Return [x, y] of the center of cell containing provided text 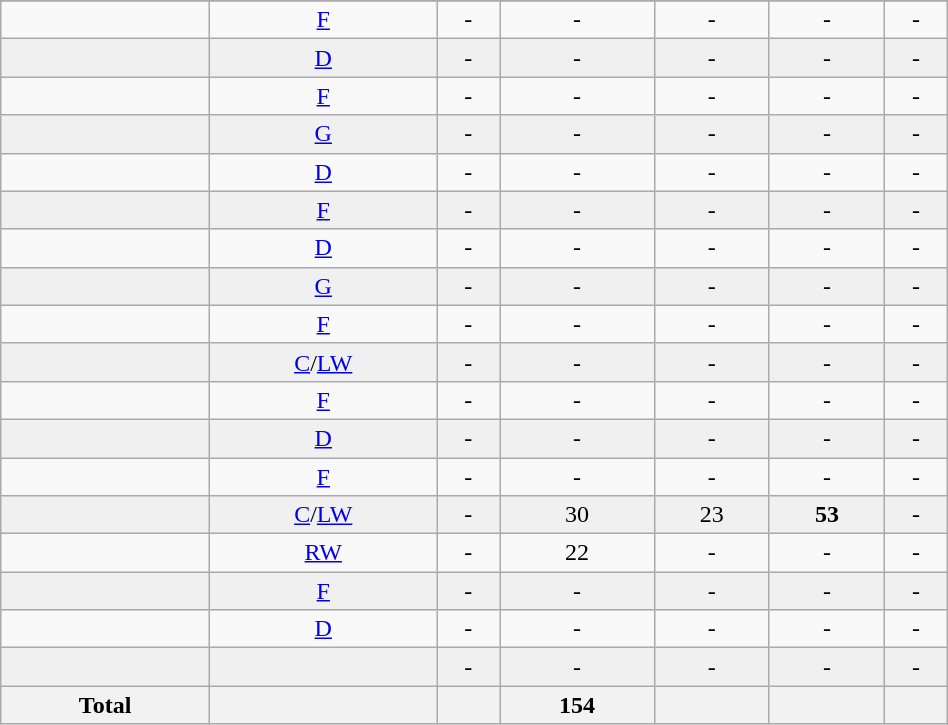
154 [578, 705]
30 [578, 515]
22 [578, 553]
RW [323, 553]
Total [106, 705]
53 [826, 515]
23 [712, 515]
